Locate the cell with the specified text and output its (x, y) center coordinate. 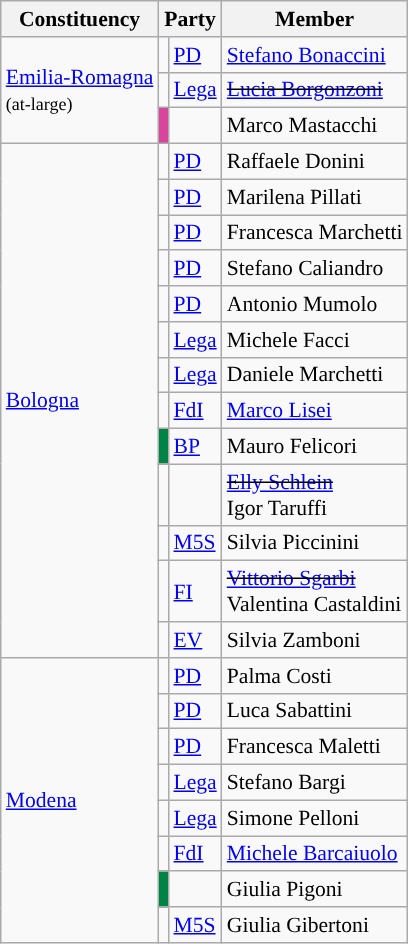
FI (194, 592)
Vittorio SgarbiValentina Castaldini (315, 592)
Mauro Felicori (315, 447)
Member (315, 19)
Lucia Borgonzoni (315, 90)
Daniele Marchetti (315, 375)
Marco Mastacchi (315, 126)
Bologna (80, 401)
Giulia Gibertoni (315, 925)
Simone Pelloni (315, 818)
Francesca Maletti (315, 747)
Palma Costi (315, 676)
Luca Sabattini (315, 711)
Emilia-Romagna(at-large) (80, 90)
Stefano Caliandro (315, 269)
Silvia Piccinini (315, 543)
Party (190, 19)
Raffaele Donini (315, 162)
Antonio Mumolo (315, 304)
Francesca Marchetti (315, 233)
Silvia Zamboni (315, 640)
Modena (80, 800)
Elly SchleinIgor Taruffi (315, 494)
Marilena Pillati (315, 197)
Marco Lisei (315, 411)
Michele Facci (315, 340)
Stefano Bonaccini (315, 55)
BP (194, 447)
EV (194, 640)
Giulia Pigoni (315, 890)
Constituency (80, 19)
Stefano Bargi (315, 783)
Michele Barcaiuolo (315, 854)
